Capture the cell that displays the provided text and extract its [x, y] central coordinate. 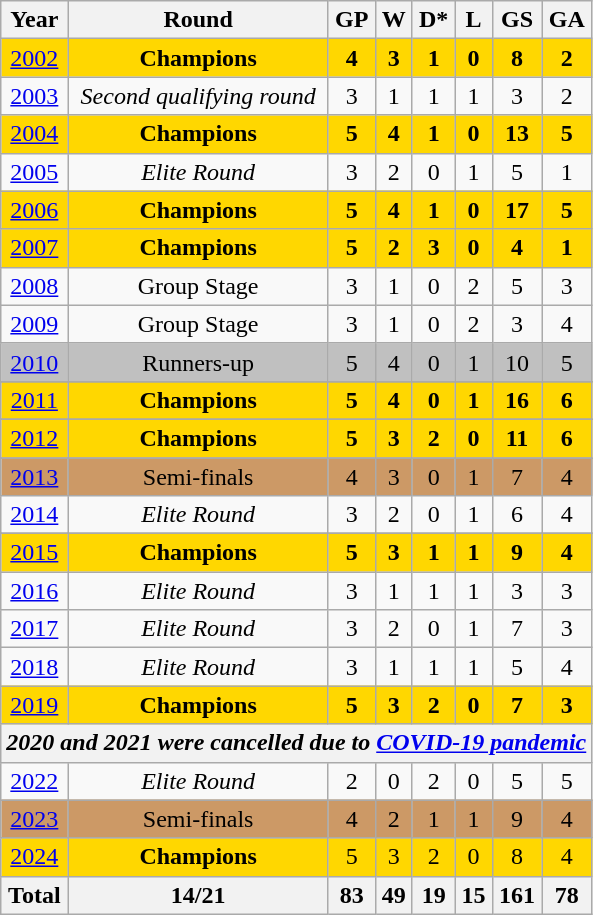
Year [34, 20]
W [394, 20]
14/21 [198, 895]
2023 [34, 819]
17 [517, 210]
16 [517, 400]
2022 [34, 781]
GS [517, 20]
Round [198, 20]
2004 [34, 134]
2017 [34, 629]
2003 [34, 96]
L [474, 20]
2020 and 2021 were cancelled due to COVID-19 pandemic [296, 743]
GP [352, 20]
2013 [34, 477]
Runners-up [198, 362]
78 [567, 895]
2015 [34, 553]
2024 [34, 857]
2018 [34, 667]
2005 [34, 172]
2010 [34, 362]
2007 [34, 248]
D* [434, 20]
83 [352, 895]
11 [517, 438]
2006 [34, 210]
2014 [34, 515]
GA [567, 20]
19 [434, 895]
2019 [34, 705]
Total [34, 895]
2011 [34, 400]
15 [474, 895]
Second qualifying round [198, 96]
2002 [34, 58]
2012 [34, 438]
161 [517, 895]
2008 [34, 286]
2009 [34, 324]
13 [517, 134]
49 [394, 895]
10 [517, 362]
2016 [34, 591]
